Identify which cell holds the provided text, then report its (x, y) central coordinate. 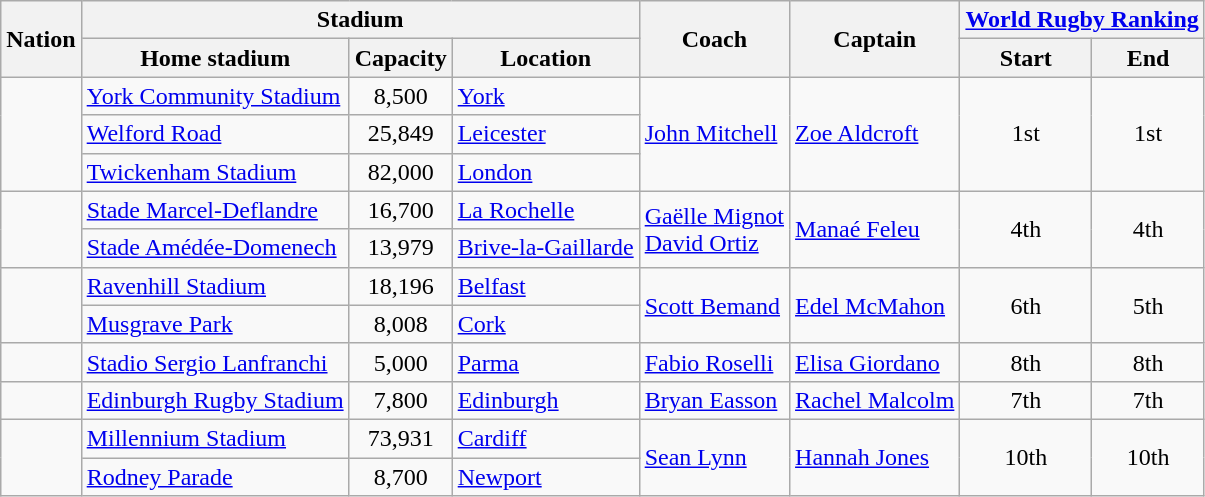
Cork (546, 324)
25,849 (400, 134)
16,700 (400, 210)
End (1148, 58)
Scott Bemand (714, 305)
Captain (875, 39)
Musgrave Park (215, 324)
London (546, 172)
Manaé Feleu (875, 229)
John Mitchell (714, 134)
7,800 (400, 400)
6th (1026, 305)
Nation (41, 39)
18,196 (400, 286)
Twickenham Stadium (215, 172)
13,979 (400, 248)
York (546, 96)
Brive-la-Gaillarde (546, 248)
Start (1026, 58)
Ravenhill Stadium (215, 286)
Sean Lynn (714, 457)
Cardiff (546, 438)
Hannah Jones (875, 457)
Leicester (546, 134)
Edel McMahon (875, 305)
Location (546, 58)
8,008 (400, 324)
Parma (546, 362)
World Rugby Ranking (1082, 20)
8,500 (400, 96)
La Rochelle (546, 210)
Elisa Giordano (875, 362)
Welford Road (215, 134)
8,700 (400, 477)
73,931 (400, 438)
Gaëlle Mignot David Ortiz (714, 229)
Stadium (360, 20)
Fabio Roselli (714, 362)
Rachel Malcolm (875, 400)
Rodney Parade (215, 477)
5,000 (400, 362)
Bryan Easson (714, 400)
Stade Amédée-Domenech (215, 248)
Belfast (546, 286)
Stade Marcel-Deflandre (215, 210)
Coach (714, 39)
Newport (546, 477)
Stadio Sergio Lanfranchi (215, 362)
Capacity (400, 58)
Zoe Aldcroft (875, 134)
York Community Stadium (215, 96)
Millennium Stadium (215, 438)
82,000 (400, 172)
Edinburgh (546, 400)
5th (1148, 305)
Home stadium (215, 58)
Edinburgh Rugby Stadium (215, 400)
